Capture the cell that displays the provided text and extract its (X, Y) central coordinate. 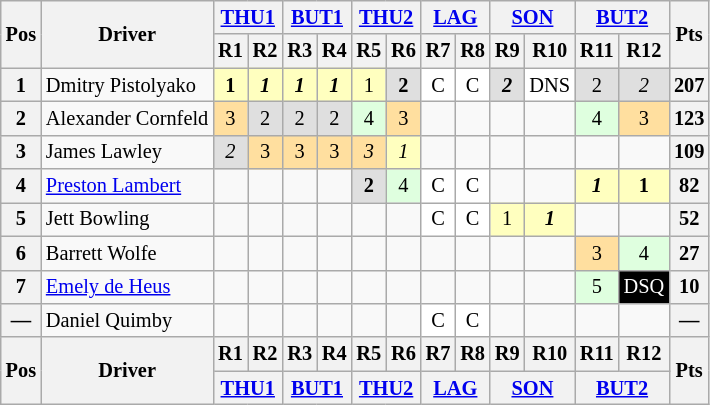
Dmitry Pistolyako (127, 85)
207 (689, 85)
Jett Bowling (127, 219)
52 (689, 219)
Alexander Cornfeld (127, 118)
DNS (550, 85)
Daniel Quimby (127, 320)
Barrett Wolfe (127, 253)
6 (21, 253)
DSQ (644, 287)
10 (689, 287)
Emely de Heus (127, 287)
7 (21, 287)
27 (689, 253)
123 (689, 118)
82 (689, 186)
Preston Lambert (127, 186)
James Lawley (127, 152)
109 (689, 152)
